Locate the cell with the specified text and output its (x, y) center coordinate. 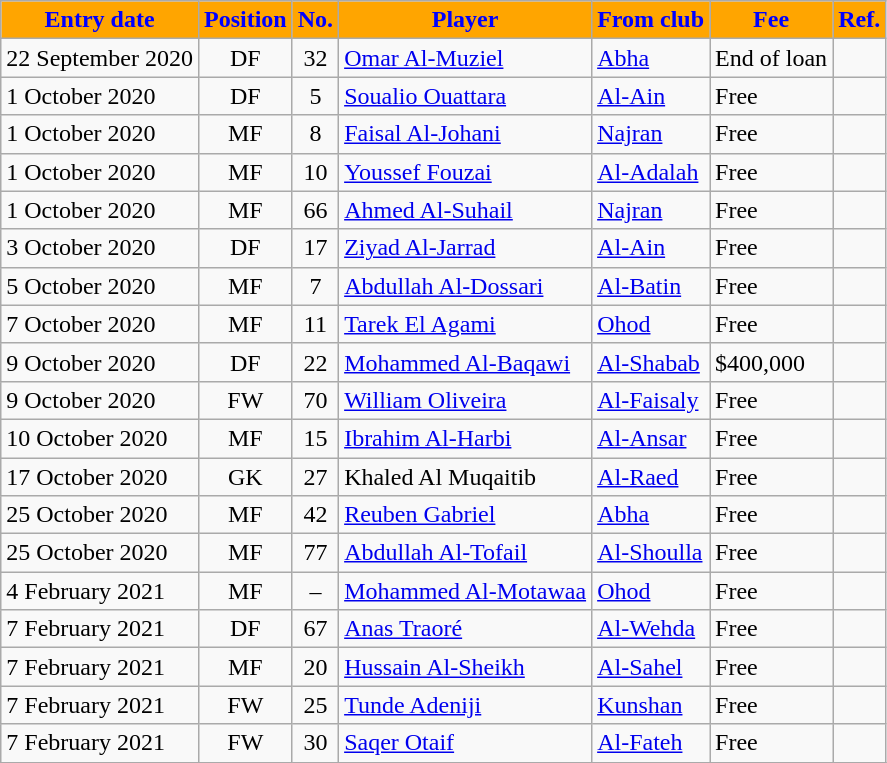
GK (245, 477)
32 (315, 58)
Soualio Ouattara (466, 96)
William Oliveira (466, 400)
20 (315, 667)
11 (315, 324)
– (315, 591)
17 (315, 248)
From club (651, 20)
Reuben Gabriel (466, 515)
7 (315, 286)
Fee (772, 20)
Player (466, 20)
Omar Al-Muziel (466, 58)
Saqer Otaif (466, 743)
Kunshan (651, 705)
Faisal Al-Johani (466, 134)
Ref. (860, 20)
End of loan (772, 58)
Al-Wehda (651, 629)
Hussain Al-Sheikh (466, 667)
Ziyad Al-Jarrad (466, 248)
Anas Traoré (466, 629)
Ahmed Al-Suhail (466, 210)
3 October 2020 (100, 248)
Ibrahim Al-Harbi (466, 438)
27 (315, 477)
10 October 2020 (100, 438)
Al-Batin (651, 286)
15 (315, 438)
Mohammed Al-Baqawi (466, 362)
4 February 2021 (100, 591)
5 October 2020 (100, 286)
Tarek El Agami (466, 324)
Youssef Fouzai (466, 172)
Al-Shoulla (651, 553)
Al-Shabab (651, 362)
66 (315, 210)
Abdullah Al-Dossari (466, 286)
30 (315, 743)
Al-Adalah (651, 172)
Mohammed Al-Motawaa (466, 591)
Al-Fateh (651, 743)
42 (315, 515)
70 (315, 400)
Al-Faisaly (651, 400)
No. (315, 20)
22 September 2020 (100, 58)
Abdullah Al-Tofail (466, 553)
25 (315, 705)
7 October 2020 (100, 324)
Al-Ansar (651, 438)
67 (315, 629)
Al-Raed (651, 477)
Al-Sahel (651, 667)
17 October 2020 (100, 477)
Entry date (100, 20)
5 (315, 96)
Khaled Al Muqaitib (466, 477)
22 (315, 362)
Position (245, 20)
8 (315, 134)
10 (315, 172)
77 (315, 553)
Tunde Adeniji (466, 705)
$400,000 (772, 362)
